Find where the given text appears and provide that cell's center as (x, y) coordinate. 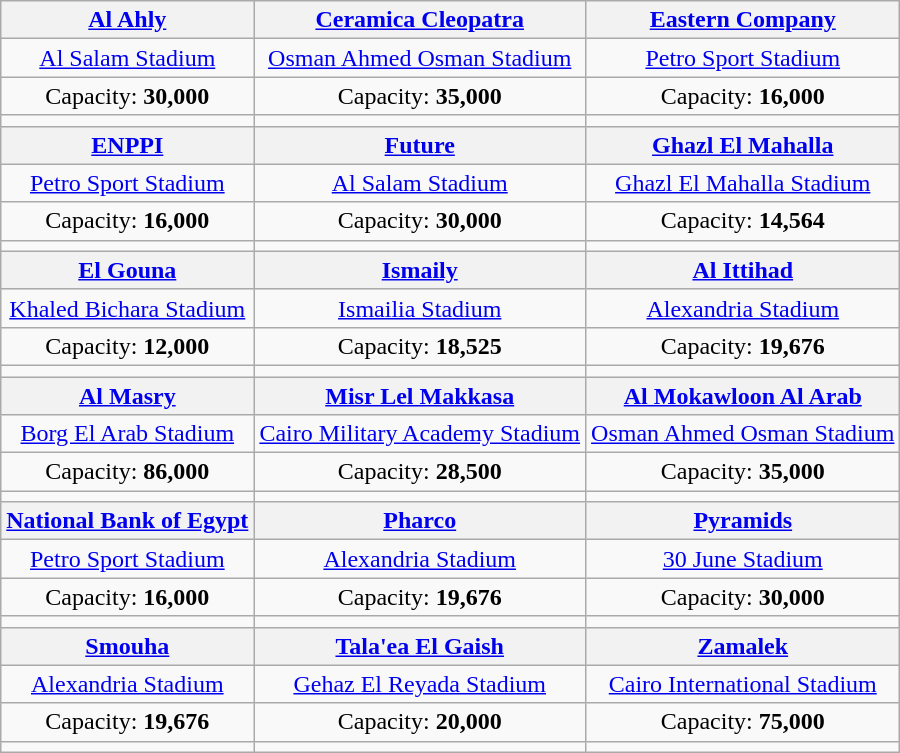
Smouha (128, 646)
Capacity: 12,000 (128, 346)
Pharco (420, 521)
Capacity: 20,000 (420, 722)
Tala'ea El Gaish (420, 646)
Cairo International Stadium (743, 684)
Al Ahly (128, 20)
Khaled Bichara Stadium (128, 308)
Al Mokawloon Al Arab (743, 395)
Capacity: 14,564 (743, 221)
Cairo Military Academy Stadium (420, 434)
Zamalek (743, 646)
Future (420, 145)
Capacity: 18,525 (420, 346)
El Gouna (128, 270)
Pyramids (743, 521)
Ghazl El Mahalla (743, 145)
Al Ittihad (743, 270)
Eastern Company (743, 20)
Al Masry (128, 395)
Ismaily (420, 270)
Misr Lel Makkasa (420, 395)
Capacity: 86,000 (128, 472)
National Bank of Egypt (128, 521)
Ceramica Cleopatra (420, 20)
ENPPI (128, 145)
Capacity: 28,500 (420, 472)
30 June Stadium (743, 559)
Gehaz El Reyada Stadium (420, 684)
Ismailia Stadium (420, 308)
Borg El Arab Stadium (128, 434)
Capacity: 75,000 (743, 722)
Ghazl El Mahalla Stadium (743, 183)
